Determine the (x, y) coordinate at the center of the cell enclosing the given text.  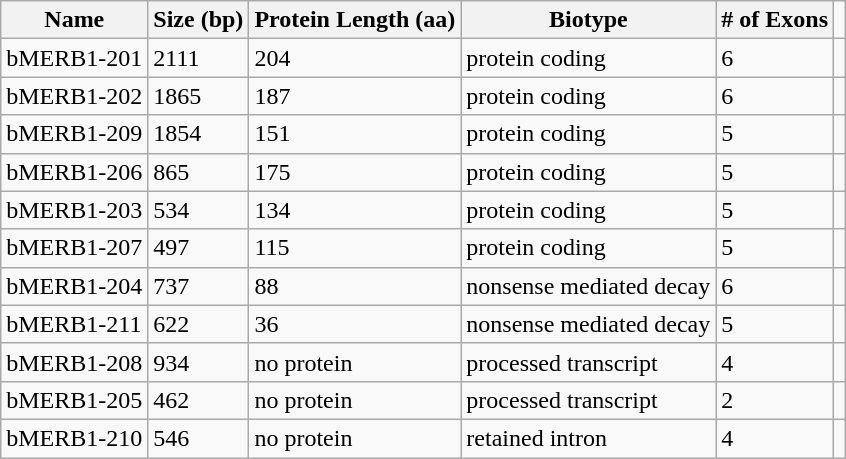
36 (355, 324)
134 (355, 210)
Biotype (588, 20)
bMERB1-211 (74, 324)
497 (198, 248)
bMERB1-205 (74, 400)
# of Exons (775, 20)
bMERB1-208 (74, 362)
175 (355, 172)
865 (198, 172)
88 (355, 286)
204 (355, 58)
bMERB1-203 (74, 210)
187 (355, 96)
bMERB1-201 (74, 58)
151 (355, 134)
retained intron (588, 438)
1854 (198, 134)
bMERB1-207 (74, 248)
Size (bp) (198, 20)
bMERB1-204 (74, 286)
2111 (198, 58)
2 (775, 400)
462 (198, 400)
bMERB1-209 (74, 134)
934 (198, 362)
Protein Length (aa) (355, 20)
115 (355, 248)
bMERB1-210 (74, 438)
bMERB1-206 (74, 172)
546 (198, 438)
534 (198, 210)
bMERB1-202 (74, 96)
Name (74, 20)
622 (198, 324)
737 (198, 286)
1865 (198, 96)
